Locate the cell with the specified text and output its (X, Y) center coordinate. 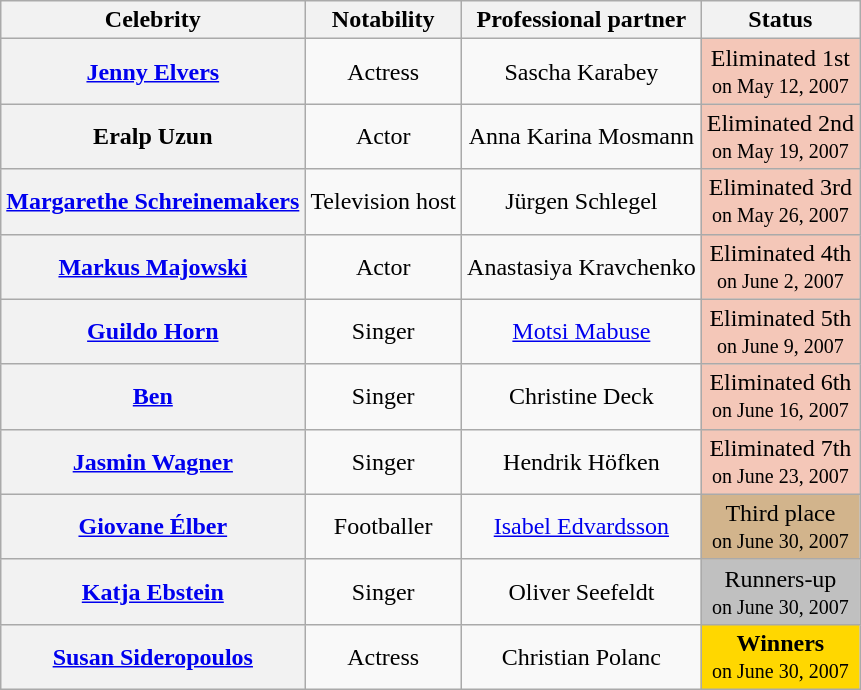
Third placeon June 30, 2007 (780, 526)
Oliver Seefeldt (582, 592)
Margarethe Schreinemakers (153, 202)
Runners-upon June 30, 2007 (780, 592)
Television host (384, 202)
Eliminated 6thon June 16, 2007 (780, 396)
Guildo Horn (153, 332)
Jenny Elvers (153, 72)
Celebrity (153, 20)
Sascha Karabey (582, 72)
Eliminated 3rdon May 26, 2007 (780, 202)
Status (780, 20)
Christine Deck (582, 396)
Winnerson June 30, 2007 (780, 656)
Eliminated 7thon June 23, 2007 (780, 462)
Isabel Edvardsson (582, 526)
Eliminated 2ndon May 19, 2007 (780, 136)
Jürgen Schlegel (582, 202)
Ben (153, 396)
Motsi Mabuse (582, 332)
Giovane Élber (153, 526)
Eliminated 5thon June 9, 2007 (780, 332)
Hendrik Höfken (582, 462)
Professional partner (582, 20)
Eliminated 4thon June 2, 2007 (780, 266)
Anna Karina Mosmann (582, 136)
Jasmin Wagner (153, 462)
Katja Ebstein (153, 592)
Notability (384, 20)
Anastasiya Kravchenko (582, 266)
Susan Sideropoulos (153, 656)
Christian Polanc (582, 656)
Eralp Uzun (153, 136)
Eliminated 1ston May 12, 2007 (780, 72)
Markus Majowski (153, 266)
Footballer (384, 526)
